Output the [X, Y] coordinate of the center of the cell containing the given text.  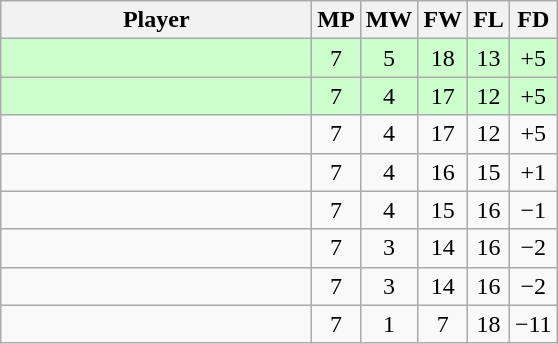
1 [389, 324]
Player [156, 20]
MP [336, 20]
−11 [533, 324]
FW [443, 20]
13 [489, 58]
5 [389, 58]
+1 [533, 172]
FL [489, 20]
MW [389, 20]
FD [533, 20]
−1 [533, 210]
